Search for the cell housing the specified text and yield its (X, Y) center coordinate. 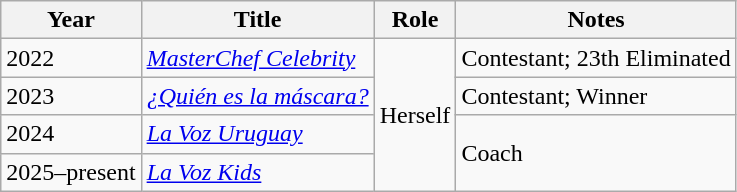
Coach (596, 153)
Contestant; 23th Eliminated (596, 58)
2023 (71, 96)
Title (258, 20)
¿Quién es la máscara? (258, 96)
Notes (596, 20)
Contestant; Winner (596, 96)
2024 (71, 134)
La Voz Uruguay (258, 134)
2025–present (71, 172)
Herself (415, 115)
2022 (71, 58)
MasterChef Celebrity (258, 58)
Role (415, 20)
Year (71, 20)
La Voz Kids (258, 172)
